For the text-containing cell, return its midpoint in [X, Y] coordinate format. 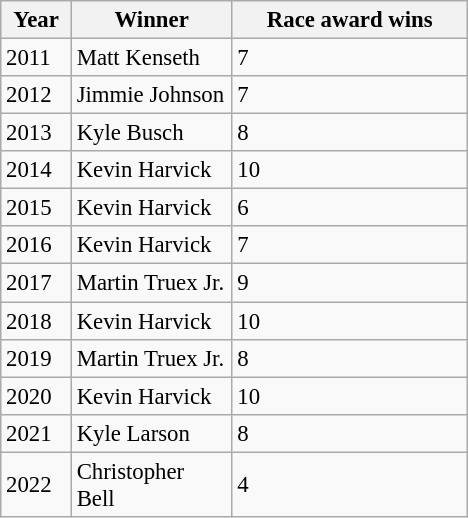
Year [36, 20]
2021 [36, 433]
2016 [36, 245]
Christopher Bell [152, 484]
2020 [36, 396]
Kyle Busch [152, 133]
2017 [36, 283]
2012 [36, 95]
4 [350, 484]
2011 [36, 58]
2019 [36, 358]
2015 [36, 208]
2014 [36, 170]
Matt Kenseth [152, 58]
Jimmie Johnson [152, 95]
Winner [152, 20]
6 [350, 208]
2018 [36, 321]
2013 [36, 133]
Kyle Larson [152, 433]
9 [350, 283]
2022 [36, 484]
Race award wins [350, 20]
